Identify which cell holds the provided text, then report its [x, y] central coordinate. 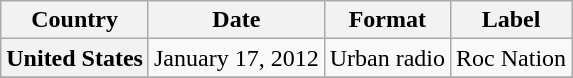
Date [236, 20]
United States [75, 58]
Urban radio [387, 58]
Label [512, 20]
Country [75, 20]
January 17, 2012 [236, 58]
Format [387, 20]
Roc Nation [512, 58]
